Scan for the cell matching the given text and deliver its [X, Y] coordinate at center. 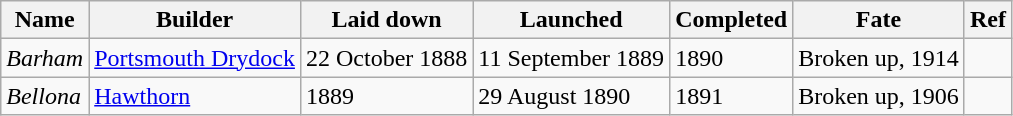
Laid down [386, 20]
Portsmouth Drydock [195, 58]
Hawthorn [195, 96]
Builder [195, 20]
Ref [988, 20]
Bellona [45, 96]
Barham [45, 58]
Broken up, 1906 [879, 96]
1891 [732, 96]
11 September 1889 [572, 58]
1890 [732, 58]
Completed [732, 20]
Launched [572, 20]
Fate [879, 20]
22 October 1888 [386, 58]
Broken up, 1914 [879, 58]
Name [45, 20]
29 August 1890 [572, 96]
1889 [386, 96]
